Detect which cell encompasses the target text, then output its (x, y) center coordinate. 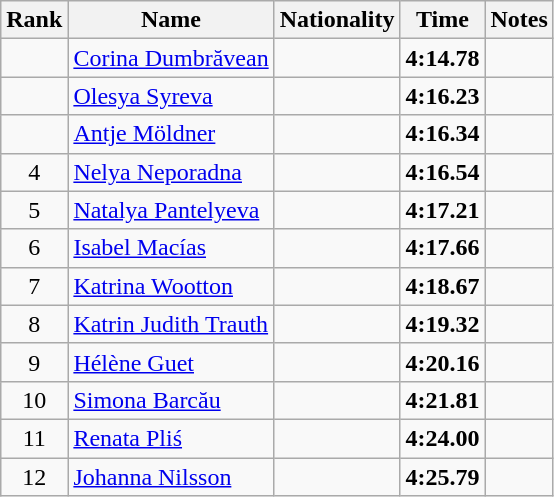
Olesya Syreva (171, 96)
Notes (519, 20)
Nationality (337, 20)
6 (34, 248)
Rank (34, 20)
4:19.32 (442, 324)
4:14.78 (442, 58)
4:16.34 (442, 134)
11 (34, 438)
Renata Pliś (171, 438)
Name (171, 20)
4 (34, 172)
4:16.54 (442, 172)
12 (34, 477)
Katrin Judith Trauth (171, 324)
9 (34, 362)
4:17.66 (442, 248)
Antje Möldner (171, 134)
5 (34, 210)
7 (34, 286)
Johanna Nilsson (171, 477)
Natalya Pantelyeva (171, 210)
8 (34, 324)
4:25.79 (442, 477)
4:21.81 (442, 400)
4:16.23 (442, 96)
Katrina Wootton (171, 286)
Isabel Macías (171, 248)
4:20.16 (442, 362)
10 (34, 400)
Corina Dumbrăvean (171, 58)
Time (442, 20)
Simona Barcău (171, 400)
Hélène Guet (171, 362)
4:24.00 (442, 438)
4:17.21 (442, 210)
Nelya Neporadna (171, 172)
4:18.67 (442, 286)
